Pinpoint the cell where the given text exists, returning its [X, Y] midpoint coordinate. 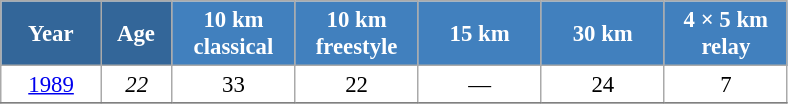
Year [52, 34]
10 km freestyle [356, 34]
30 km [602, 34]
Age [136, 34]
— [480, 85]
7 [726, 85]
15 km [480, 34]
33 [234, 85]
4 × 5 km relay [726, 34]
10 km classical [234, 34]
1989 [52, 85]
24 [602, 85]
